Extract the [X, Y] coordinate from the center of the cell holding the provided text.  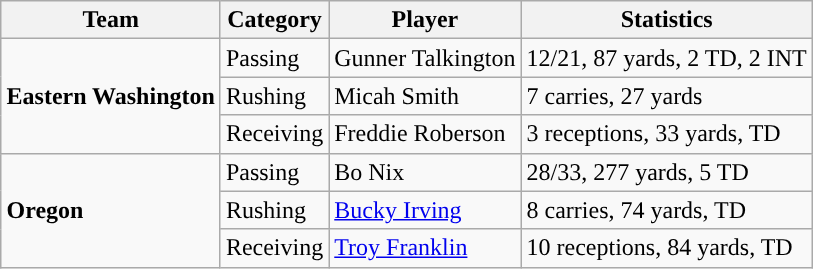
Troy Franklin [425, 248]
Gunner Talkington [425, 58]
10 receptions, 84 yards, TD [666, 248]
28/33, 277 yards, 5 TD [666, 172]
Team [110, 20]
Micah Smith [425, 96]
8 carries, 74 yards, TD [666, 210]
7 carries, 27 yards [666, 96]
Bucky Irving [425, 210]
12/21, 87 yards, 2 TD, 2 INT [666, 58]
Category [274, 20]
Freddie Roberson [425, 134]
Bo Nix [425, 172]
Oregon [110, 210]
3 receptions, 33 yards, TD [666, 134]
Statistics [666, 20]
Player [425, 20]
Eastern Washington [110, 96]
